Output the [X, Y] coordinate of the center of the cell containing the given text.  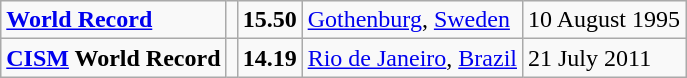
CISM World Record [114, 58]
Gothenburg, Sweden [412, 20]
10 August 1995 [604, 20]
14.19 [270, 58]
15.50 [270, 20]
World Record [114, 20]
21 July 2011 [604, 58]
Rio de Janeiro, Brazil [412, 58]
